Capture the cell that displays the provided text and extract its (x, y) central coordinate. 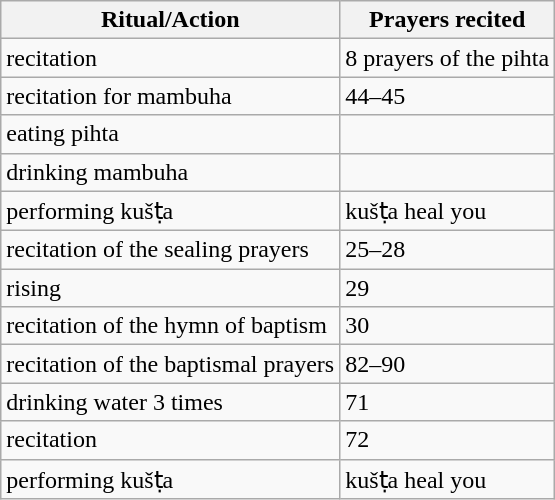
30 (448, 326)
44–45 (448, 96)
recitation for mambuha (170, 96)
72 (448, 440)
8 prayers of the pihta (448, 58)
recitation of the sealing prayers (170, 250)
Prayers recited (448, 20)
25–28 (448, 250)
eating pihta (170, 134)
drinking mambuha (170, 172)
drinking water 3 times (170, 402)
Ritual/Action (170, 20)
recitation of the hymn of baptism (170, 326)
rising (170, 288)
29 (448, 288)
recitation of the baptismal prayers (170, 364)
71 (448, 402)
82–90 (448, 364)
